Extract the [X, Y] coordinate from the center of the cell holding the provided text.  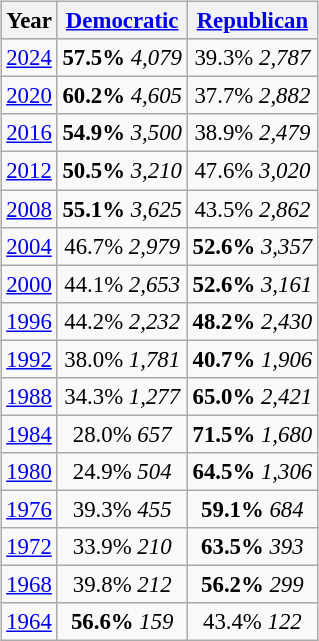
1996 [29, 321]
47.6% 3,020 [252, 171]
Republican [252, 21]
48.2% 2,430 [252, 321]
1968 [29, 584]
28.0% 657 [122, 434]
2024 [29, 58]
39.8% 212 [122, 584]
2012 [29, 171]
56.6% 159 [122, 622]
1992 [29, 359]
55.1% 3,625 [122, 209]
Year [29, 21]
24.9% 504 [122, 472]
38.9% 2,479 [252, 133]
2016 [29, 133]
52.6% 3,161 [252, 284]
34.3% 1,277 [122, 396]
1980 [29, 472]
43.4% 122 [252, 622]
Democratic [122, 21]
46.7% 2,979 [122, 246]
44.2% 2,232 [122, 321]
1984 [29, 434]
2020 [29, 96]
60.2% 4,605 [122, 96]
40.7% 1,906 [252, 359]
2004 [29, 246]
64.5% 1,306 [252, 472]
59.1% 684 [252, 509]
44.1% 2,653 [122, 284]
37.7% 2,882 [252, 96]
63.5% 393 [252, 547]
38.0% 1,781 [122, 359]
57.5% 4,079 [122, 58]
39.3% 455 [122, 509]
39.3% 2,787 [252, 58]
56.2% 299 [252, 584]
43.5% 2,862 [252, 209]
71.5% 1,680 [252, 434]
1988 [29, 396]
65.0% 2,421 [252, 396]
50.5% 3,210 [122, 171]
2008 [29, 209]
1972 [29, 547]
2000 [29, 284]
1976 [29, 509]
1964 [29, 622]
52.6% 3,357 [252, 246]
33.9% 210 [122, 547]
54.9% 3,500 [122, 133]
